Search for the cell housing the specified text and yield its [X, Y] center coordinate. 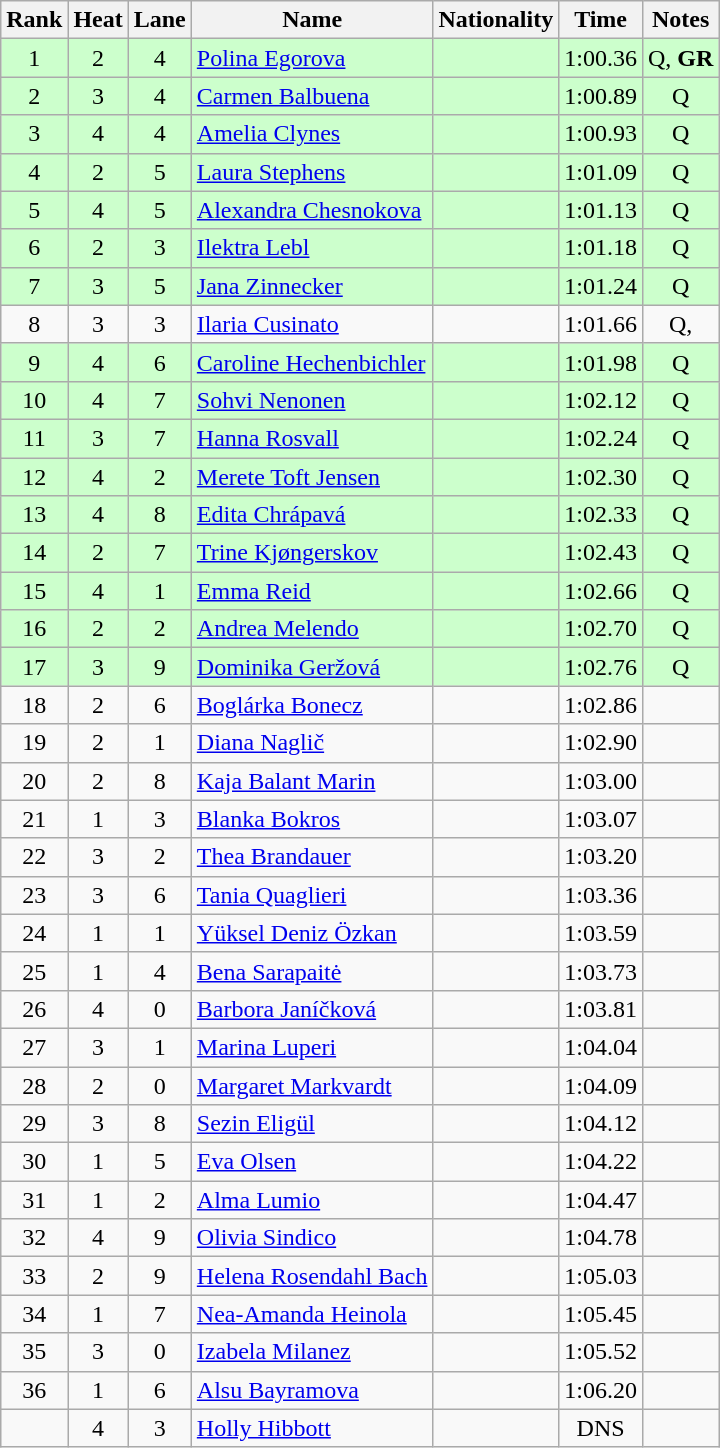
1:04.09 [601, 1085]
1:00.93 [601, 134]
Eva Olsen [312, 1162]
1:03.00 [601, 781]
29 [34, 1124]
Sohvi Nenonen [312, 400]
1:02.30 [601, 477]
Notes [680, 20]
1:03.36 [601, 895]
Time [601, 20]
Thea Brandauer [312, 857]
1:01.66 [601, 324]
15 [34, 591]
10 [34, 400]
Alma Lumio [312, 1200]
1:02.24 [601, 438]
1:05.52 [601, 1352]
1:04.12 [601, 1124]
Tania Quaglieri [312, 895]
34 [34, 1314]
1:02.86 [601, 705]
Lane [160, 20]
1:01.13 [601, 210]
Andrea Melendo [312, 629]
24 [34, 933]
Jana Zinnecker [312, 286]
1:04.78 [601, 1238]
32 [34, 1238]
Sezin Eligül [312, 1124]
Edita Chrápavá [312, 515]
22 [34, 857]
14 [34, 553]
Alsu Bayramova [312, 1390]
20 [34, 781]
Rank [34, 20]
1:04.22 [601, 1162]
Polina Egorova [312, 58]
11 [34, 438]
36 [34, 1390]
1:01.98 [601, 362]
Margaret Markvardt [312, 1085]
Amelia Clynes [312, 134]
1:04.47 [601, 1200]
1:02.66 [601, 591]
1:05.03 [601, 1276]
Merete Toft Jensen [312, 477]
Barbora Janíčková [312, 1009]
Diana Naglič [312, 743]
1:00.36 [601, 58]
23 [34, 895]
Q, GR [680, 58]
1:03.20 [601, 857]
28 [34, 1085]
31 [34, 1200]
Laura Stephens [312, 172]
21 [34, 819]
Hanna Rosvall [312, 438]
Helena Rosendahl Bach [312, 1276]
Bena Sarapaitė [312, 971]
1:01.09 [601, 172]
Kaja Balant Marin [312, 781]
12 [34, 477]
Izabela Milanez [312, 1352]
25 [34, 971]
Carmen Balbuena [312, 96]
Caroline Hechenbichler [312, 362]
1:06.20 [601, 1390]
16 [34, 629]
Ilektra Lebl [312, 248]
Olivia Sindico [312, 1238]
Trine Kjøngerskov [312, 553]
Blanka Bokros [312, 819]
Nea-Amanda Heinola [312, 1314]
1:02.76 [601, 667]
1:03.59 [601, 933]
1:03.73 [601, 971]
Heat [98, 20]
1:02.33 [601, 515]
Dominika Geržová [312, 667]
30 [34, 1162]
Yüksel Deniz Özkan [312, 933]
35 [34, 1352]
1:01.18 [601, 248]
Boglárka Bonecz [312, 705]
Emma Reid [312, 591]
1:03.07 [601, 819]
13 [34, 515]
1:04.04 [601, 1047]
1:02.12 [601, 400]
1:02.70 [601, 629]
Name [312, 20]
19 [34, 743]
Ilaria Cusinato [312, 324]
Holly Hibbott [312, 1428]
Marina Luperi [312, 1047]
1:03.81 [601, 1009]
1:02.90 [601, 743]
1:02.43 [601, 553]
Alexandra Chesnokova [312, 210]
1:00.89 [601, 96]
1:05.45 [601, 1314]
18 [34, 705]
33 [34, 1276]
Nationality [496, 20]
Q, [680, 324]
27 [34, 1047]
1:01.24 [601, 286]
26 [34, 1009]
DNS [601, 1428]
17 [34, 667]
